Extract the [X, Y] coordinate from the center of the cell holding the provided text.  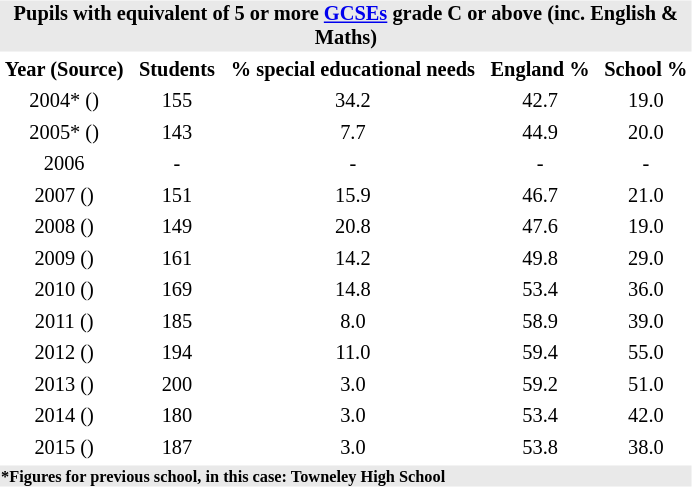
Year (Source) [64, 70]
15.9 [352, 196]
149 [177, 228]
155 [177, 102]
2009 () [64, 258]
Students [177, 70]
180 [177, 416]
169 [177, 290]
2006 [64, 164]
46.7 [540, 196]
200 [177, 384]
20.8 [352, 228]
2004* () [64, 102]
59.2 [540, 384]
14.2 [352, 258]
7.7 [352, 132]
2008 () [64, 228]
44.9 [540, 132]
49.8 [540, 258]
2015 () [64, 448]
58.9 [540, 322]
34.2 [352, 102]
2007 () [64, 196]
2005* () [64, 132]
161 [177, 258]
185 [177, 322]
11.0 [352, 354]
143 [177, 132]
194 [177, 354]
% special educational needs [352, 70]
14.8 [352, 290]
47.6 [540, 228]
2012 () [64, 354]
187 [177, 448]
England % [540, 70]
2010 () [64, 290]
2011 () [64, 322]
59.4 [540, 354]
53.8 [540, 448]
2014 () [64, 416]
42.7 [540, 102]
8.0 [352, 322]
2013 () [64, 384]
151 [177, 196]
